Detect which cell encompasses the target text, then output its [X, Y] center coordinate. 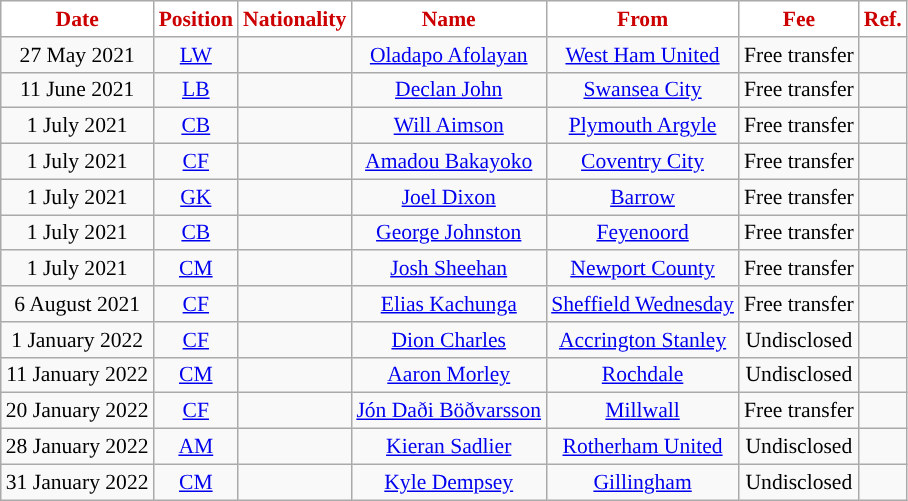
Gillingham [642, 482]
31 January 2022 [78, 482]
Millwall [642, 411]
Accrington Stanley [642, 340]
Position [196, 19]
Sheffield Wednesday [642, 304]
Amadou Bakayoko [448, 162]
Oladapo Afolayan [448, 55]
Declan John [448, 90]
Rochdale [642, 375]
Plymouth Argyle [642, 126]
Kieran Sadlier [448, 447]
Feyenoord [642, 233]
GK [196, 197]
Date [78, 19]
AM [196, 447]
From [642, 19]
Fee [799, 19]
Jón Daði Böðvarsson [448, 411]
West Ham United [642, 55]
Name [448, 19]
Ref. [883, 19]
LW [196, 55]
Newport County [642, 269]
Joel Dixon [448, 197]
Rotherham United [642, 447]
George Johnston [448, 233]
Swansea City [642, 90]
Nationality [294, 19]
28 January 2022 [78, 447]
Dion Charles [448, 340]
LB [196, 90]
27 May 2021 [78, 55]
6 August 2021 [78, 304]
11 January 2022 [78, 375]
Coventry City [642, 162]
Aaron Morley [448, 375]
Will Aimson [448, 126]
Elias Kachunga [448, 304]
20 January 2022 [78, 411]
11 June 2021 [78, 90]
Kyle Dempsey [448, 482]
Barrow [642, 197]
1 January 2022 [78, 340]
Josh Sheehan [448, 269]
